Output the (X, Y) coordinate of the center of the cell containing the given text.  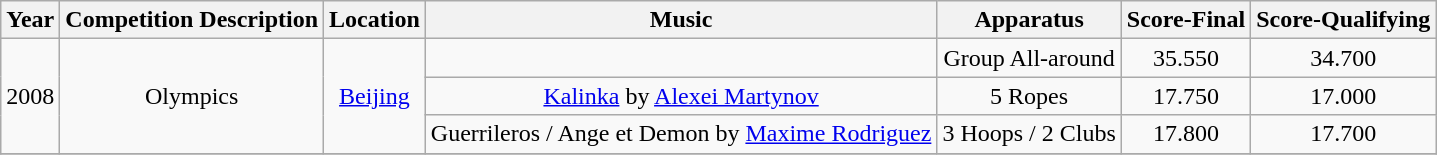
Score-Final (1186, 20)
Location (375, 20)
Competition Description (192, 20)
17.800 (1186, 134)
2008 (30, 96)
3 Hoops / 2 Clubs (1029, 134)
Apparatus (1029, 20)
Olympics (192, 96)
Guerrileros / Ange et Demon by Maxime Rodriguez (681, 134)
Beijing (375, 96)
5 Ropes (1029, 96)
17.750 (1186, 96)
35.550 (1186, 58)
Kalinka by Alexei Martynov (681, 96)
Year (30, 20)
Group All-around (1029, 58)
Score-Qualifying (1344, 20)
17.000 (1344, 96)
Music (681, 20)
17.700 (1344, 134)
34.700 (1344, 58)
